Search for the cell housing the specified text and yield its [X, Y] center coordinate. 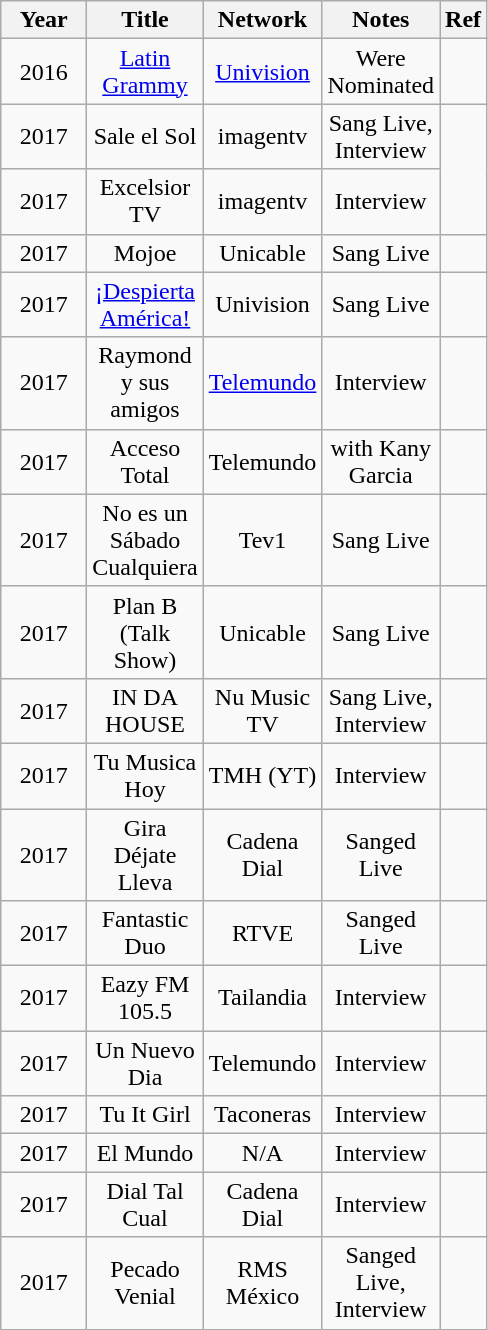
Pecado Venial [145, 1283]
2016 [44, 72]
TMH (YT) [262, 776]
Mojoe [145, 253]
Taconeras [262, 1115]
Un Nuevo Dia [145, 1064]
IN DA HOUSE [145, 710]
Tu Musica Hoy [145, 776]
Acceso Total [145, 462]
Tailandia [262, 998]
Tu It Girl [145, 1115]
¡Despierta América! [145, 304]
Fantastic Duo [145, 934]
N/A [262, 1153]
RTVE [262, 934]
with Kany Garcia [381, 462]
Were Nominated [381, 72]
Network [262, 20]
Latin Grammy [145, 72]
Eazy FM 105.5 [145, 998]
Ref [464, 20]
RMS México [262, 1283]
Plan B (Talk Show) [145, 632]
No es un Sábado Cualquiera [145, 540]
Nu Music TV [262, 710]
Excelsior TV [145, 202]
Year [44, 20]
Sanged Live, Interview [381, 1283]
Sale el Sol [145, 136]
Notes [381, 20]
Gira Déjate Lleva [145, 854]
El Mundo [145, 1153]
Dial Tal Cual [145, 1204]
Raymond y sus amigos [145, 383]
Title [145, 20]
Tev1 [262, 540]
